Identify which cell holds the provided text, then report its [x, y] central coordinate. 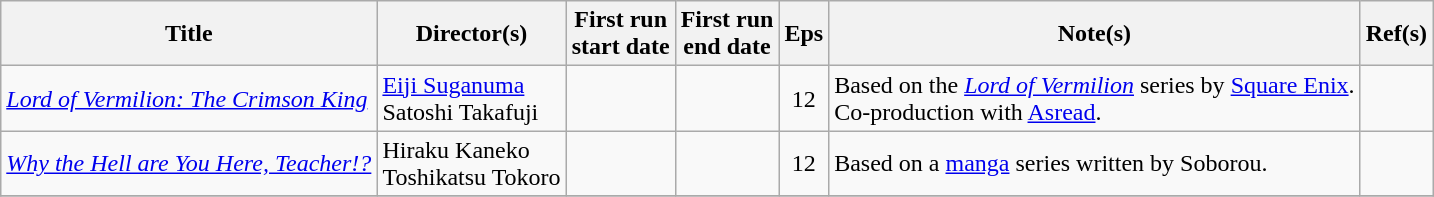
Ref(s) [1396, 34]
Based on a manga series written by Soborou. [1094, 164]
Director(s) [472, 34]
Why the Hell are You Here, Teacher!? [189, 164]
Lord of Vermilion: The Crimson King [189, 98]
Hiraku KanekoToshikatsu Tokoro [472, 164]
Eiji SuganumaSatoshi Takafuji [472, 98]
Note(s) [1094, 34]
First runstart date [620, 34]
First runend date [727, 34]
Eps [804, 34]
Based on the Lord of Vermilion series by Square Enix.Co-production with Asread. [1094, 98]
Title [189, 34]
